Extract the (x, y) coordinate from the center of the cell holding the provided text.  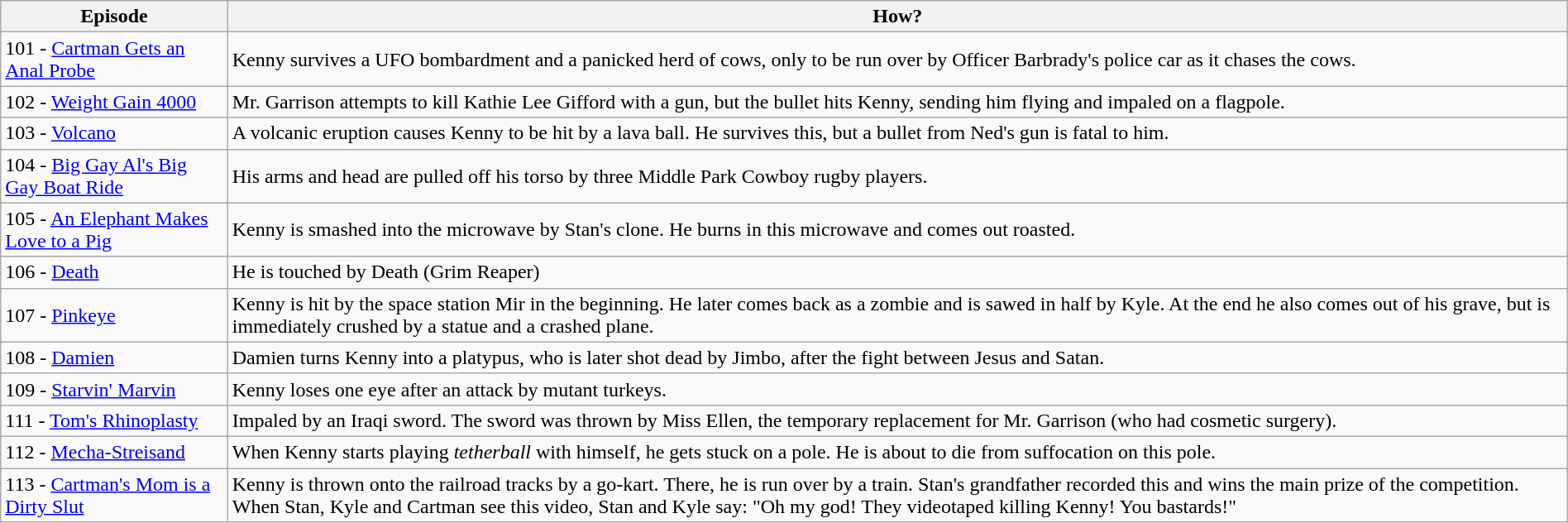
Kenny survives a UFO bombardment and a panicked herd of cows, only to be run over by Officer Barbrady's police car as it chases the cows. (897, 60)
111 - Tom's Rhinoplasty (114, 420)
108 - Damien (114, 357)
101 - Cartman Gets an Anal Probe (114, 60)
103 - Volcano (114, 133)
109 - Starvin' Marvin (114, 389)
105 - An Elephant Makes Love to a Pig (114, 230)
Kenny loses one eye after an attack by mutant turkeys. (897, 389)
Episode (114, 17)
113 - Cartman's Mom is a Dirty Slut (114, 495)
Damien turns Kenny into a platypus, who is later shot dead by Jimbo, after the fight between Jesus and Satan. (897, 357)
Kenny is smashed into the microwave by Stan's clone. He burns in this microwave and comes out roasted. (897, 230)
104 - Big Gay Al's Big Gay Boat Ride (114, 175)
His arms and head are pulled off his torso by three Middle Park Cowboy rugby players. (897, 175)
A volcanic eruption causes Kenny to be hit by a lava ball. He survives this, but a bullet from Ned's gun is fatal to him. (897, 133)
106 - Death (114, 272)
102 - Weight Gain 4000 (114, 102)
112 - Mecha-Streisand (114, 452)
107 - Pinkeye (114, 314)
He is touched by Death (Grim Reaper) (897, 272)
Mr. Garrison attempts to kill Kathie Lee Gifford with a gun, but the bullet hits Kenny, sending him flying and impaled on a flagpole. (897, 102)
Impaled by an Iraqi sword. The sword was thrown by Miss Ellen, the temporary replacement for Mr. Garrison (who had cosmetic surgery). (897, 420)
When Kenny starts playing tetherball with himself, he gets stuck on a pole. He is about to die from suffocation on this pole. (897, 452)
How? (897, 17)
